Capture the cell that displays the provided text and extract its (X, Y) central coordinate. 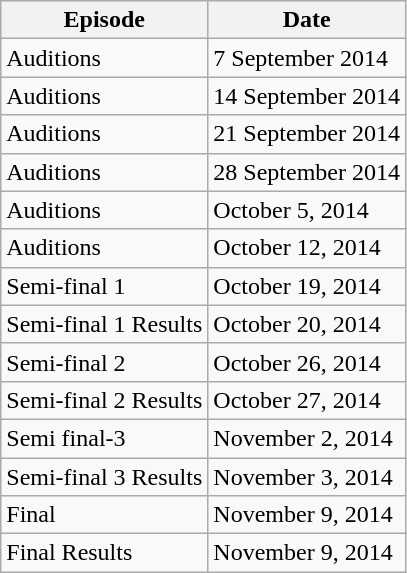
Semi-final 1 Results (104, 324)
Final (104, 515)
Date (307, 20)
21 September 2014 (307, 134)
Episode (104, 20)
Semi-final 1 (104, 286)
October 12, 2014 (307, 248)
28 September 2014 (307, 172)
October 5, 2014 (307, 210)
Semi-final 2 (104, 362)
October 26, 2014 (307, 362)
November 3, 2014 (307, 477)
October 27, 2014 (307, 400)
14 September 2014 (307, 96)
Semi-final 2 Results (104, 400)
7 September 2014 (307, 58)
Semi-final 3 Results (104, 477)
October 20, 2014 (307, 324)
Semi final-3 (104, 438)
October 19, 2014 (307, 286)
Final Results (104, 553)
November 2, 2014 (307, 438)
